Pinpoint the cell where the given text exists, returning its (x, y) midpoint coordinate. 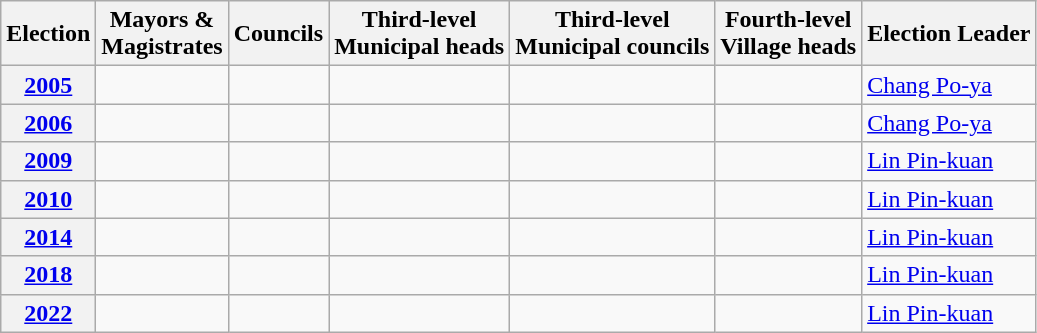
2006 (48, 123)
2018 (48, 275)
Election Leader (949, 34)
2022 (48, 313)
Fourth-levelVillage heads (788, 34)
Mayors &Magistrates (162, 34)
2009 (48, 161)
Third-levelMunicipal councils (612, 34)
Councils (278, 34)
2014 (48, 237)
2005 (48, 85)
Election (48, 34)
Third-levelMunicipal heads (420, 34)
2010 (48, 199)
